For the text-containing cell, return its midpoint in (X, Y) coordinate format. 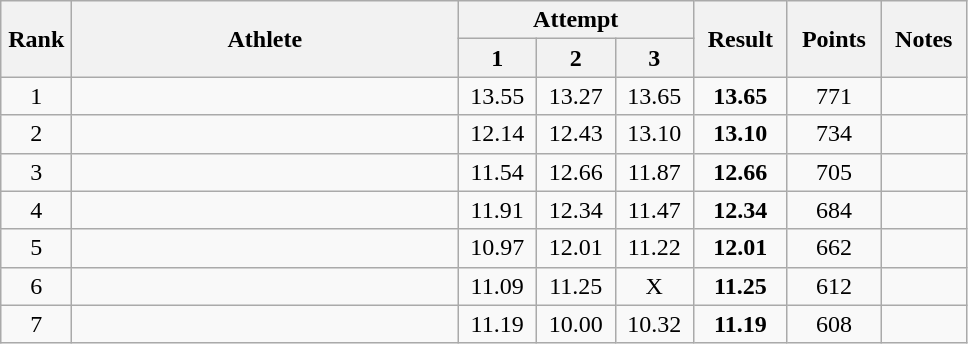
11.54 (498, 172)
12.14 (498, 134)
Athlete (265, 39)
Notes (924, 39)
11.09 (498, 286)
7 (36, 324)
11.91 (498, 210)
612 (834, 286)
10.97 (498, 248)
608 (834, 324)
Rank (36, 39)
771 (834, 96)
Points (834, 39)
11.47 (654, 210)
12.43 (576, 134)
734 (834, 134)
X (654, 286)
4 (36, 210)
13.27 (576, 96)
662 (834, 248)
10.32 (654, 324)
5 (36, 248)
705 (834, 172)
Result (741, 39)
11.87 (654, 172)
10.00 (576, 324)
Attempt (576, 20)
13.55 (498, 96)
11.22 (654, 248)
684 (834, 210)
6 (36, 286)
